Detect which cell encompasses the target text, then output its [X, Y] center coordinate. 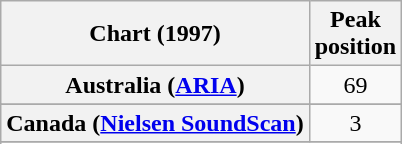
3 [355, 123]
Chart (1997) [155, 34]
Peakposition [355, 34]
Australia (ARIA) [155, 85]
69 [355, 85]
Canada (Nielsen SoundScan) [155, 123]
